Extract the [x, y] coordinate from the center of the cell holding the provided text.  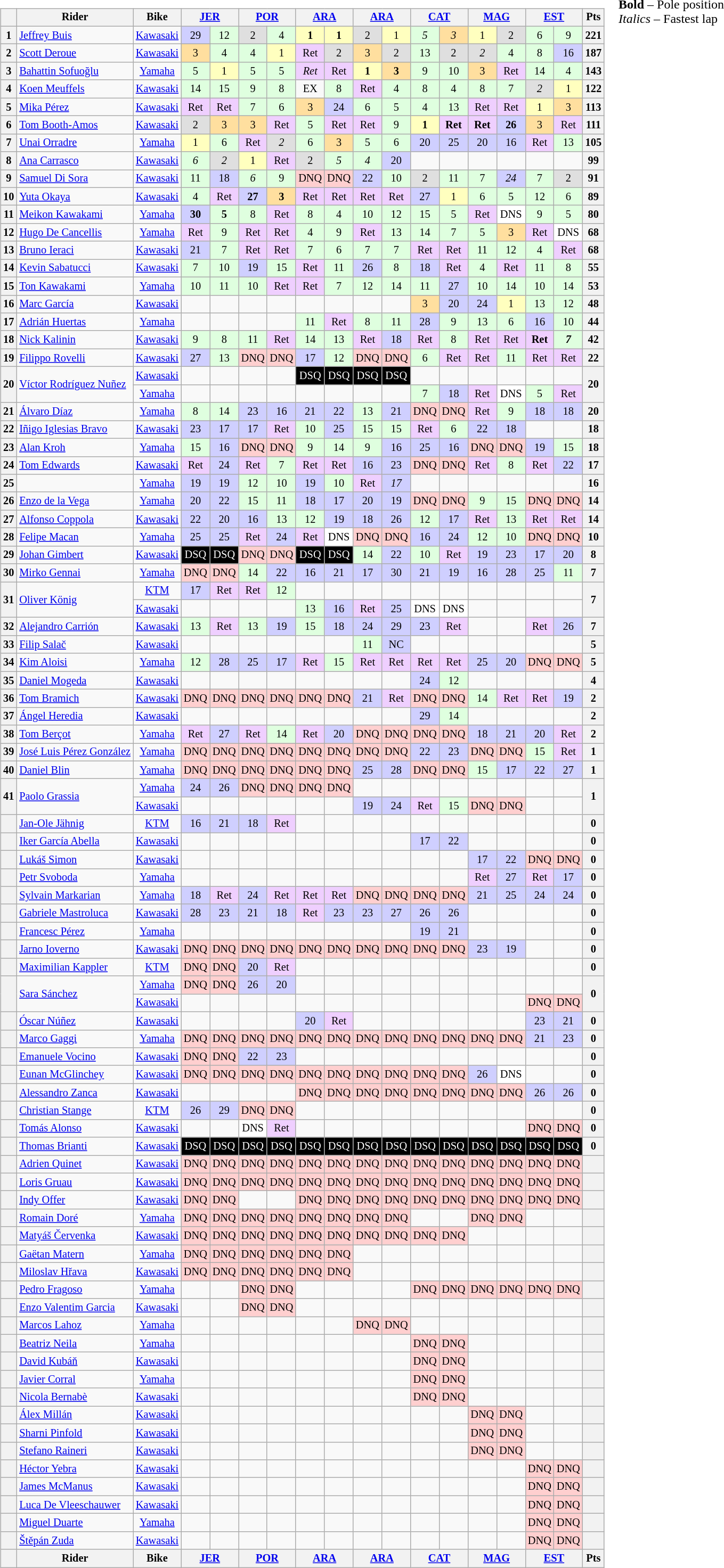
Sharni Pinfold [75, 1433]
Daniel Mogeda [75, 680]
Tom Booth-Amos [75, 125]
Romain Doré [75, 1218]
Unai Orradre [75, 143]
Stefano Raineri [75, 1451]
Ana Carrasco [75, 161]
Felipe Macan [75, 537]
James McManus [75, 1487]
48 [593, 304]
122 [593, 89]
Hugo De Cancellis [75, 233]
113 [593, 107]
Álex Millán [75, 1415]
Sylvain Markarian [75, 896]
Oliver König [75, 600]
Kim Aloisi [75, 662]
Enzo Valentim Garcia [75, 1308]
EX [310, 89]
Meikon Kawakami [75, 215]
35 [9, 680]
Maximilian Kappler [75, 967]
David Kubáň [75, 1361]
Petr Svoboda [75, 877]
221 [593, 35]
Matyáš Červenka [75, 1236]
Sara Sánchez [75, 994]
Francesc Pérez [75, 931]
105 [593, 143]
99 [593, 161]
Víctor Rodríguez Nuñez [75, 384]
41 [9, 797]
Mirko Gennai [75, 573]
Thomas Brianti [75, 1146]
Nick Kalinin [75, 340]
37 [9, 716]
44 [593, 322]
Tomás Alonso [75, 1128]
Gabriele Mastroluca [75, 913]
Javier Corral [75, 1380]
Lukáš Simon [75, 859]
Marco Gaggi [75, 1039]
Marc García [75, 304]
Indy Offer [75, 1200]
Scott Deroue [75, 53]
91 [593, 179]
Filippo Rovelli [75, 358]
Alejandro Carrión [75, 627]
Pedro Fragoso [75, 1290]
40 [9, 770]
39 [9, 752]
Tom Edwards [75, 465]
Miguel Duarte [75, 1523]
Bruno Ieraci [75, 250]
53 [593, 286]
Štěpán Zuda [75, 1540]
Samuel Di Sora [75, 179]
187 [593, 53]
80 [593, 215]
31 [9, 600]
Adrien Quinet [75, 1164]
Yuta Okaya [75, 196]
Beatriz Neila [75, 1343]
33 [9, 645]
Gaëtan Matern [75, 1254]
Ton Kawakami [75, 286]
111 [593, 125]
38 [9, 734]
Loris Gruau [75, 1182]
Emanuele Vocino [75, 1057]
Filip Salač [75, 645]
Óscar Núñez [75, 1021]
Mika Pérez [75, 107]
Daniel Blin [75, 770]
NC [396, 645]
Ángel Heredia [75, 716]
Enzo de la Vega [75, 501]
32 [9, 627]
Miloslav Hřava [75, 1272]
89 [593, 196]
34 [9, 662]
Alan Kroh [75, 447]
36 [9, 699]
Jan-Ole Jähnig [75, 824]
Koen Meuffels [75, 89]
55 [593, 268]
Iker García Abella [75, 842]
Tom Bramich [75, 699]
Paolo Grassia [75, 797]
Johan Gimbert [75, 555]
Alessandro Zanca [75, 1093]
Eunan McGlinchey [75, 1074]
Héctor Yebra [75, 1469]
Tom Berçot [75, 734]
Adrián Huertas [75, 322]
143 [593, 71]
José Luis Pérez González [75, 752]
Jeffrey Buis [75, 35]
Nicola Bernabè [75, 1397]
Kevin Sabatucci [75, 268]
Iñigo Iglesias Bravo [75, 430]
Marcos Lahoz [75, 1326]
Alfonso Coppola [75, 519]
Jarno Ioverno [75, 949]
42 [593, 340]
Christian Stange [75, 1111]
Luca De Vleeschauwer [75, 1505]
Álvaro Díaz [75, 412]
Bahattin Sofuoğlu [75, 71]
